For the text-containing cell, return its midpoint in [X, Y] coordinate format. 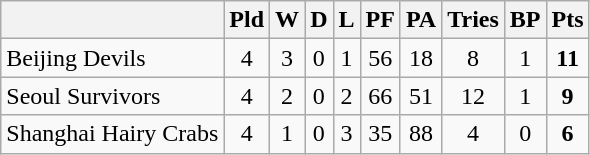
Tries [474, 20]
9 [568, 96]
18 [420, 58]
8 [474, 58]
Beijing Devils [112, 58]
51 [420, 96]
Pts [568, 20]
Seoul Survivors [112, 96]
56 [380, 58]
11 [568, 58]
6 [568, 134]
35 [380, 134]
88 [420, 134]
W [288, 20]
PA [420, 20]
D [319, 20]
PF [380, 20]
L [346, 20]
Pld [247, 20]
12 [474, 96]
66 [380, 96]
BP [525, 20]
Shanghai Hairy Crabs [112, 134]
